Search for the cell housing the specified text and yield its [X, Y] center coordinate. 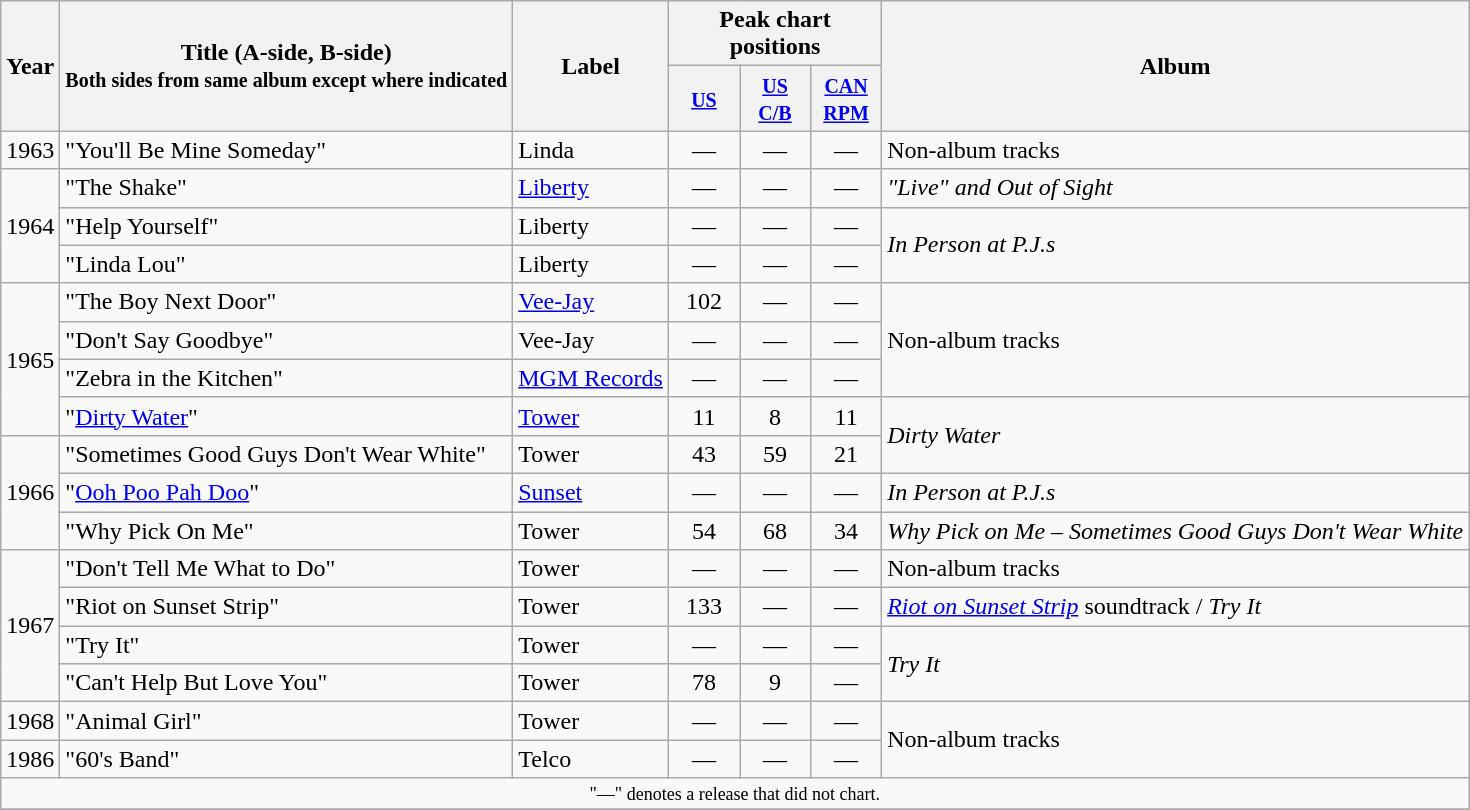
Linda [591, 150]
1964 [30, 226]
"Dirty Water" [286, 416]
"60's Band" [286, 759]
8 [776, 416]
Why Pick on Me – Sometimes Good Guys Don't Wear White [1176, 531]
1965 [30, 359]
Dirty Water [1176, 435]
US [704, 98]
1967 [30, 626]
43 [704, 454]
Title (A-side, B-side)Both sides from same album except where indicated [286, 66]
133 [704, 607]
59 [776, 454]
Year [30, 66]
Telco [591, 759]
"Live" and Out of Sight [1176, 188]
54 [704, 531]
1963 [30, 150]
Riot on Sunset Strip soundtrack / Try It [1176, 607]
CAN RPM [846, 98]
"Linda Lou" [286, 264]
"Zebra in the Kitchen" [286, 378]
US C/B [776, 98]
68 [776, 531]
"Why Pick On Me" [286, 531]
"Can't Help But Love You" [286, 683]
Album [1176, 66]
Sunset [591, 492]
102 [704, 302]
"The Shake" [286, 188]
"Try It" [286, 645]
21 [846, 454]
"Sometimes Good Guys Don't Wear White" [286, 454]
"Don't Tell Me What to Do" [286, 569]
9 [776, 683]
34 [846, 531]
1968 [30, 721]
Peak chart positions [774, 34]
Label [591, 66]
"—" denotes a release that did not chart. [735, 794]
MGM Records [591, 378]
"You'll Be Mine Someday" [286, 150]
"Don't Say Goodbye" [286, 340]
1986 [30, 759]
"The Boy Next Door" [286, 302]
1966 [30, 492]
"Ooh Poo Pah Doo" [286, 492]
"Animal Girl" [286, 721]
78 [704, 683]
Try It [1176, 664]
"Help Yourself" [286, 226]
"Riot on Sunset Strip" [286, 607]
